Scan for the cell matching the given text and deliver its (X, Y) coordinate at center. 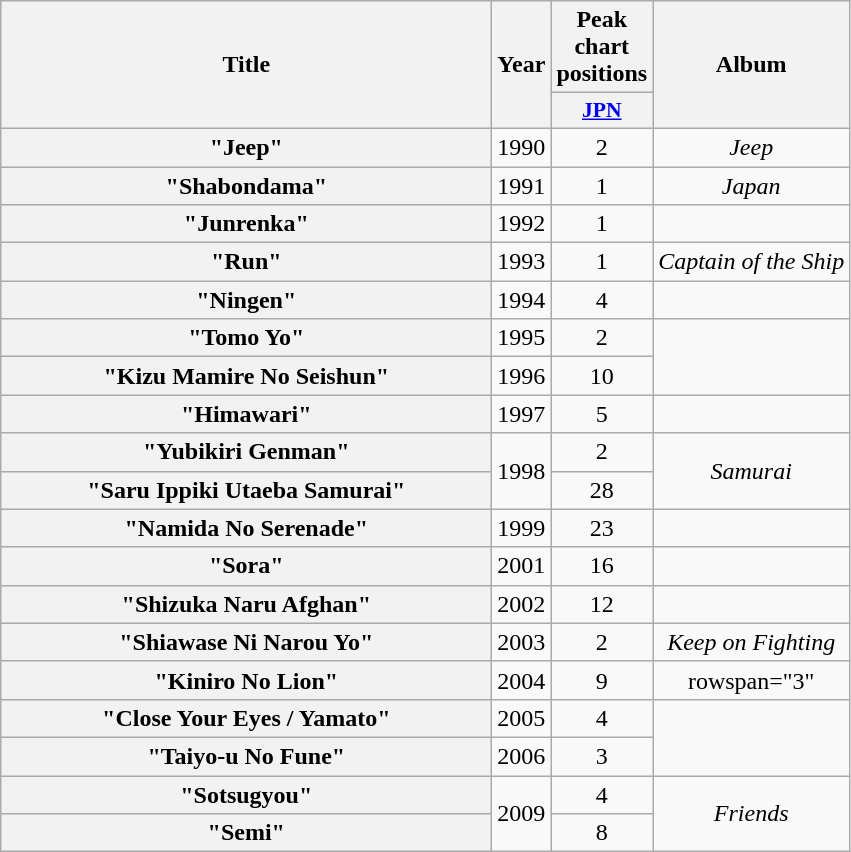
1995 (522, 338)
Album (752, 65)
1998 (522, 471)
8 (602, 833)
"Run" (246, 262)
Samurai (752, 471)
1997 (522, 414)
2009 (522, 814)
1994 (522, 300)
"Tomo Yo" (246, 338)
Jeep (752, 147)
5 (602, 414)
"Himawari" (246, 414)
"Sotsugyou" (246, 795)
2003 (522, 642)
23 (602, 528)
1993 (522, 262)
2004 (522, 680)
Year (522, 65)
2002 (522, 604)
1990 (522, 147)
Japan (752, 185)
JPN (602, 111)
"Kiniro No Lion" (246, 680)
10 (602, 376)
1991 (522, 185)
"Jeep" (246, 147)
12 (602, 604)
"Sora" (246, 566)
2001 (522, 566)
"Shiawase Ni Narou Yo" (246, 642)
"Ningen" (246, 300)
3 (602, 756)
"Saru Ippiki Utaeba Samurai" (246, 490)
2006 (522, 756)
1992 (522, 224)
9 (602, 680)
rowspan="3" (752, 680)
Friends (752, 814)
"Close Your Eyes / Yamato" (246, 718)
1996 (522, 376)
Keep on Fighting (752, 642)
Peak chart positions (602, 47)
1999 (522, 528)
2005 (522, 718)
Title (246, 65)
"Semi" (246, 833)
28 (602, 490)
"Shizuka Naru Afghan" (246, 604)
"Junrenka" (246, 224)
"Yubikiri Genman" (246, 452)
Captain of the Ship (752, 262)
"Shabondama" (246, 185)
"Kizu Mamire No Seishun" (246, 376)
"Namida No Serenade" (246, 528)
16 (602, 566)
"Taiyo-u No Fune" (246, 756)
